Pinpoint the cell where the given text exists, returning its [X, Y] midpoint coordinate. 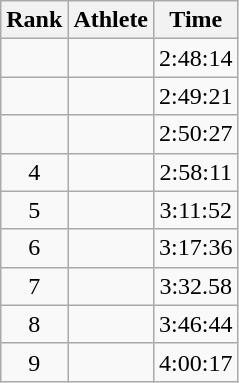
Time [196, 20]
5 [34, 210]
3:17:36 [196, 248]
3:32.58 [196, 286]
3:46:44 [196, 324]
8 [34, 324]
3:11:52 [196, 210]
4:00:17 [196, 362]
Rank [34, 20]
2:49:21 [196, 96]
6 [34, 248]
2:58:11 [196, 172]
4 [34, 172]
2:50:27 [196, 134]
9 [34, 362]
Athlete [111, 20]
7 [34, 286]
2:48:14 [196, 58]
